Detect which cell encompasses the target text, then output its [X, Y] center coordinate. 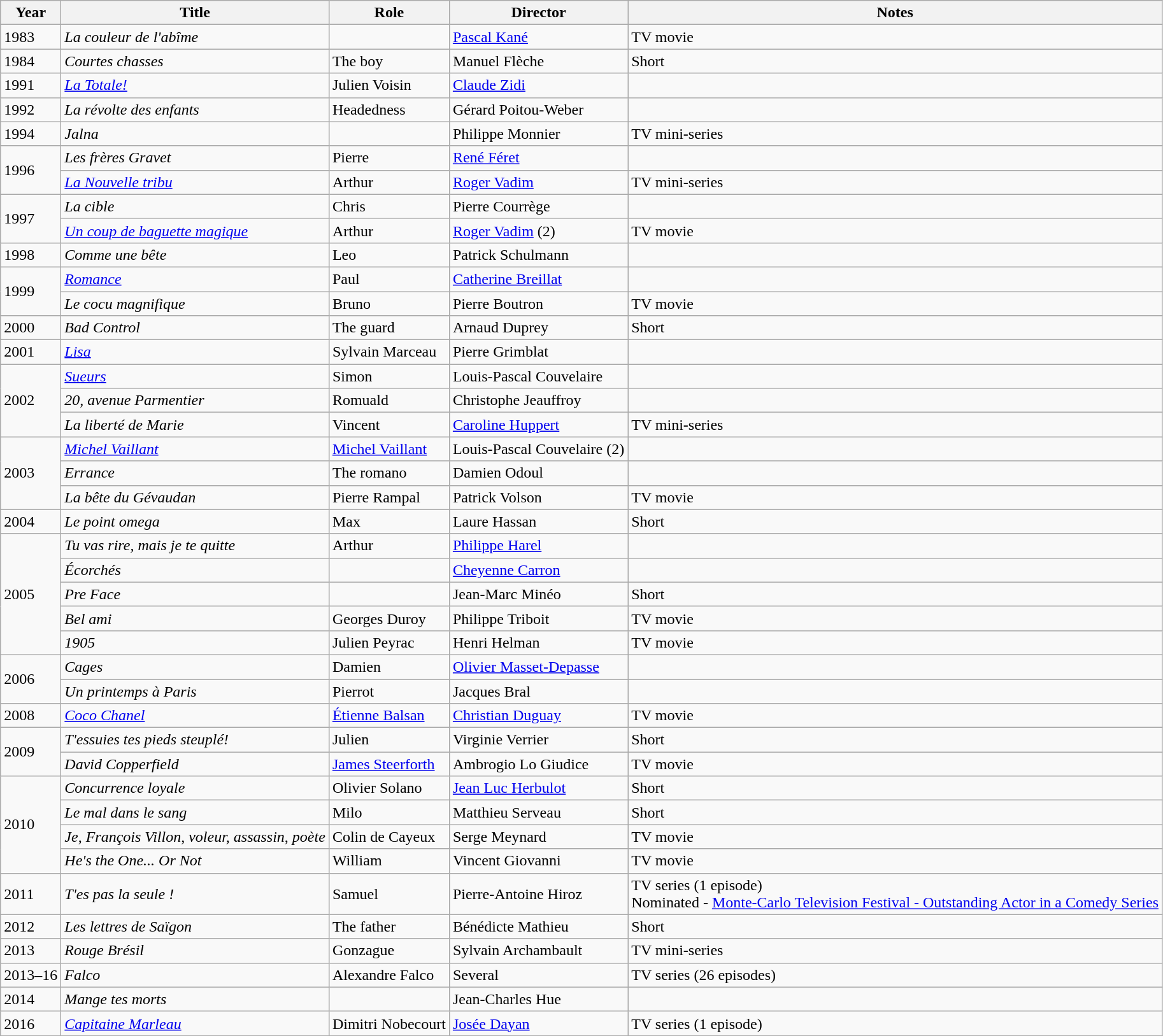
20, avenue Parmentier [195, 401]
Max [389, 522]
Pre Face [195, 594]
1991 [31, 85]
Pierre [389, 158]
2010 [31, 825]
Notes [895, 13]
La Nouvelle tribu [195, 182]
Philippe Harel [538, 546]
Coco Chanel [195, 716]
La bête du Gévaudan [195, 497]
Colin de Cayeux [389, 837]
Matthieu Serveau [538, 812]
Errance [195, 473]
Un printemps à Paris [195, 691]
T'es pas la seule ! [195, 894]
2003 [31, 473]
Catherine Breillat [538, 279]
2009 [31, 752]
Pierre Grimblat [538, 352]
Julien [389, 740]
Christophe Jeauffroy [538, 401]
Romance [195, 279]
2006 [31, 679]
1905 [195, 642]
Leo [389, 255]
Josée Dayan [538, 1023]
2005 [31, 594]
Director [538, 13]
Roger Vadim [538, 182]
Vincent Giovanni [538, 861]
Georges Duroy [389, 618]
Serge Meynard [538, 837]
Year [31, 13]
2016 [31, 1023]
Pascal Kané [538, 37]
La liberté de Marie [195, 425]
Virginie Verrier [538, 740]
The father [389, 926]
La cible [195, 206]
Jean Luc Herbulot [538, 788]
Patrick Volson [538, 497]
Tu vas rire, mais je te quitte [195, 546]
Concurrence loyale [195, 788]
1996 [31, 170]
Gérard Poitou-Weber [538, 110]
Several [538, 975]
Alexandre Falco [389, 975]
2008 [31, 716]
2004 [31, 522]
Un coup de baguette magique [195, 231]
1984 [31, 61]
1997 [31, 218]
Lisa [195, 352]
Henri Helman [538, 642]
Sueurs [195, 376]
Roger Vadim (2) [538, 231]
1983 [31, 37]
Falco [195, 975]
Mange tes morts [195, 999]
1999 [31, 291]
Pierre Boutron [538, 304]
Pierre Rampal [389, 497]
Headedness [389, 110]
Comme une bête [195, 255]
He's the One... Or Not [195, 861]
2014 [31, 999]
Milo [389, 812]
1992 [31, 110]
TV series (26 episodes) [895, 975]
Vincent [389, 425]
Paul [389, 279]
James Steerforth [389, 764]
Capitaine Marleau [195, 1023]
Les lettres de Saïgon [195, 926]
Le mal dans le sang [195, 812]
La révolte des enfants [195, 110]
Écorchés [195, 570]
Pierre-Antoine Hiroz [538, 894]
Étienne Balsan [389, 716]
Je, François Villon, voleur, assassin, poète [195, 837]
Sylvain Marceau [389, 352]
TV series (1 episode) [895, 1023]
David Copperfield [195, 764]
1994 [31, 134]
2013 [31, 951]
Chris [389, 206]
Arnaud Duprey [538, 328]
Cages [195, 667]
The boy [389, 61]
Jalna [195, 134]
Manuel Flèche [538, 61]
Ambrogio Lo Giudice [538, 764]
Role [389, 13]
Title [195, 13]
2013–16 [31, 975]
La couleur de l'abîme [195, 37]
La Totale! [195, 85]
Olivier Masset-Depasse [538, 667]
Les frères Gravet [195, 158]
2002 [31, 401]
Jean-Marc Minéo [538, 594]
Samuel [389, 894]
Jean-Charles Hue [538, 999]
TV series (1 episode)Nominated - Monte-Carlo Television Festival - Outstanding Actor in a Comedy Series [895, 894]
Louis-Pascal Couvelaire [538, 376]
Philippe Monnier [538, 134]
Patrick Schulmann [538, 255]
Olivier Solano [389, 788]
Dimitri Nobecourt [389, 1023]
Laure Hassan [538, 522]
Simon [389, 376]
William [389, 861]
Courtes chasses [195, 61]
Bel ami [195, 618]
Claude Zidi [538, 85]
T'essuies tes pieds steuplé! [195, 740]
Pierre Courrège [538, 206]
Romuald [389, 401]
Cheyenne Carron [538, 570]
Pierrot [389, 691]
Christian Duguay [538, 716]
Le cocu magnifique [195, 304]
Damien [389, 667]
2001 [31, 352]
The romano [389, 473]
Julien Peyrac [389, 642]
Le point omega [195, 522]
Jacques Bral [538, 691]
1998 [31, 255]
Bénédicte Mathieu [538, 926]
Louis-Pascal Couvelaire (2) [538, 449]
Philippe Triboit [538, 618]
Julien Voisin [389, 85]
Rouge Brésil [195, 951]
2011 [31, 894]
Bruno [389, 304]
The guard [389, 328]
Damien Odoul [538, 473]
Bad Control [195, 328]
2000 [31, 328]
Caroline Huppert [538, 425]
René Féret [538, 158]
Gonzague [389, 951]
2012 [31, 926]
Sylvain Archambault [538, 951]
